Return the (x, y) coordinate for the center point of the cell that contains the specified text.  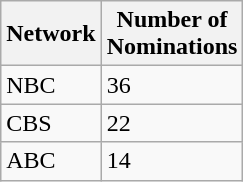
CBS (51, 123)
22 (172, 123)
NBC (51, 85)
ABC (51, 161)
Number ofNominations (172, 34)
14 (172, 161)
36 (172, 85)
Network (51, 34)
